Output the (x, y) coordinate of the center of the cell containing the given text.  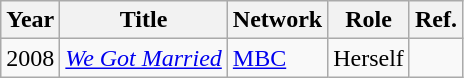
Herself (369, 58)
Year (30, 20)
Role (369, 20)
2008 (30, 58)
Network (277, 20)
Title (144, 20)
MBC (277, 58)
Ref. (436, 20)
We Got Married (144, 58)
